Detect which cell encompasses the target text, then output its (X, Y) center coordinate. 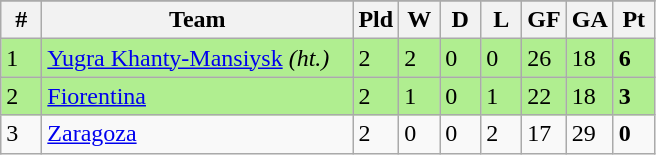
# (22, 20)
Pld (376, 20)
29 (590, 134)
6 (634, 58)
17 (544, 134)
Fiorentina (198, 96)
Team (198, 20)
GA (590, 20)
L (502, 20)
Zaragoza (198, 134)
Yugra Khanty-Mansiysk (ht.) (198, 58)
W (420, 20)
22 (544, 96)
Pt (634, 20)
D (460, 20)
GF (544, 20)
26 (544, 58)
